Find where the given text appears and provide that cell's center as [x, y] coordinate. 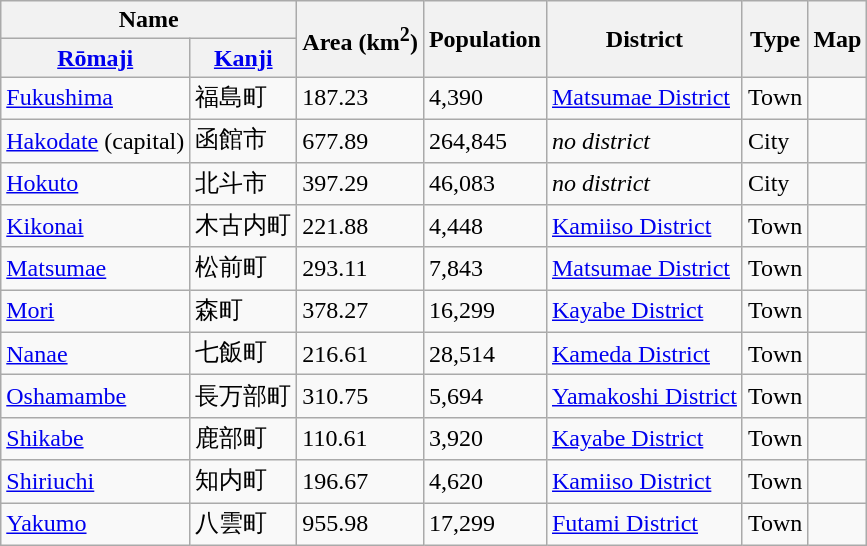
17,299 [484, 524]
木古内町 [244, 226]
Fukushima [96, 98]
Mori [96, 312]
221.88 [360, 226]
216.61 [360, 354]
Kanji [244, 58]
Name [149, 20]
Kameda District [644, 354]
七飯町 [244, 354]
Futami District [644, 524]
森町 [244, 312]
310.75 [360, 396]
397.29 [360, 184]
264,845 [484, 140]
福島町 [244, 98]
Map [838, 39]
955.98 [360, 524]
Nanae [96, 354]
Hokuto [96, 184]
Rōmaji [96, 58]
3,920 [484, 438]
Population [484, 39]
Type [774, 39]
28,514 [484, 354]
八雲町 [244, 524]
5,694 [484, 396]
187.23 [360, 98]
Yamakoshi District [644, 396]
Hakodate (capital) [96, 140]
Yakumo [96, 524]
46,083 [484, 184]
16,299 [484, 312]
函館市 [244, 140]
District [644, 39]
4,620 [484, 482]
Oshamambe [96, 396]
松前町 [244, 268]
677.89 [360, 140]
4,448 [484, 226]
Matsumae [96, 268]
378.27 [360, 312]
4,390 [484, 98]
Area (km2) [360, 39]
長万部町 [244, 396]
Kikonai [96, 226]
196.67 [360, 482]
110.61 [360, 438]
293.11 [360, 268]
知内町 [244, 482]
Shikabe [96, 438]
北斗市 [244, 184]
Shiriuchi [96, 482]
7,843 [484, 268]
鹿部町 [244, 438]
